Locate the cell with the specified text and output its (X, Y) center coordinate. 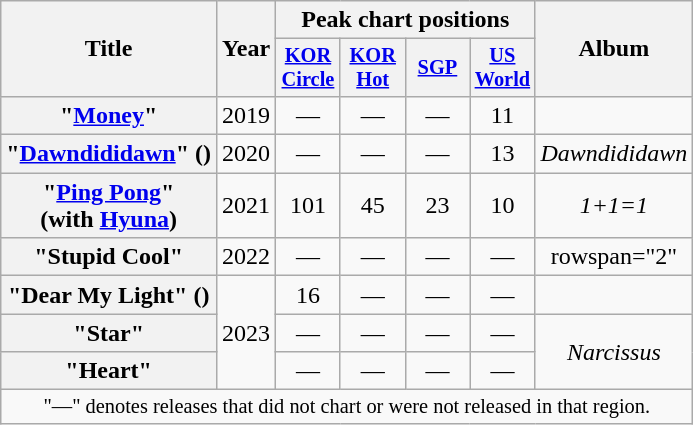
Year (246, 49)
"Dear My Light" () (109, 295)
2021 (246, 206)
Dawndididawn (614, 154)
Album (614, 49)
"Money" (109, 115)
2019 (246, 115)
"Dawndididawn" () (109, 154)
23 (438, 206)
"Star" (109, 333)
2023 (246, 333)
2020 (246, 154)
SGP (438, 68)
Narcissus (614, 352)
"—" denotes releases that did not chart or were not released in that region. (347, 407)
KORCircle (308, 68)
2022 (246, 257)
101 (308, 206)
16 (308, 295)
10 (502, 206)
1+1=1 (614, 206)
11 (502, 115)
rowspan="2" (614, 257)
13 (502, 154)
KORHot (372, 68)
"Ping Pong"(with Hyuna) (109, 206)
45 (372, 206)
US World (502, 68)
"Stupid Cool" (109, 257)
"Heart" (109, 371)
Title (109, 49)
Peak chart positions (406, 20)
